Search for the cell housing the specified text and yield its (x, y) center coordinate. 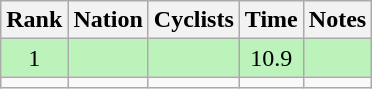
1 (34, 58)
Notes (337, 20)
Rank (34, 20)
Cyclists (194, 20)
Nation (108, 20)
Time (271, 20)
10.9 (271, 58)
